From the cell containing the given text, extract its center point as (x, y) coordinate. 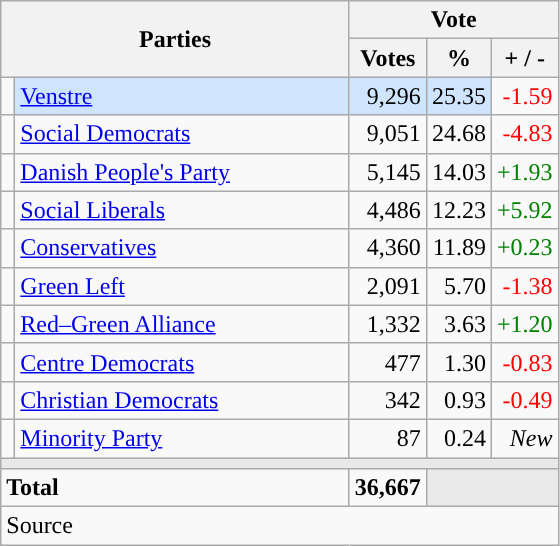
% (458, 58)
5,145 (388, 172)
Total (176, 488)
Conservatives (182, 248)
4,486 (388, 210)
-4.83 (524, 134)
Social Democrats (182, 134)
3.63 (458, 324)
Votes (388, 58)
+ / - (524, 58)
1,332 (388, 324)
Red–Green Alliance (182, 324)
+0.23 (524, 248)
14.03 (458, 172)
Centre Democrats (182, 362)
9,051 (388, 134)
36,667 (388, 488)
-0.49 (524, 400)
Source (280, 526)
25.35 (458, 96)
Christian Democrats (182, 400)
9,296 (388, 96)
New (524, 438)
1.30 (458, 362)
477 (388, 362)
+1.20 (524, 324)
Vote (454, 20)
-1.38 (524, 286)
Social Liberals (182, 210)
Minority Party (182, 438)
-1.59 (524, 96)
Green Left (182, 286)
2,091 (388, 286)
Danish People's Party (182, 172)
24.68 (458, 134)
+1.93 (524, 172)
4,360 (388, 248)
0.93 (458, 400)
12.23 (458, 210)
+5.92 (524, 210)
11.89 (458, 248)
-0.83 (524, 362)
Venstre (182, 96)
Parties (176, 39)
342 (388, 400)
87 (388, 438)
0.24 (458, 438)
5.70 (458, 286)
